Extract the [x, y] coordinate from the center of the cell holding the provided text.  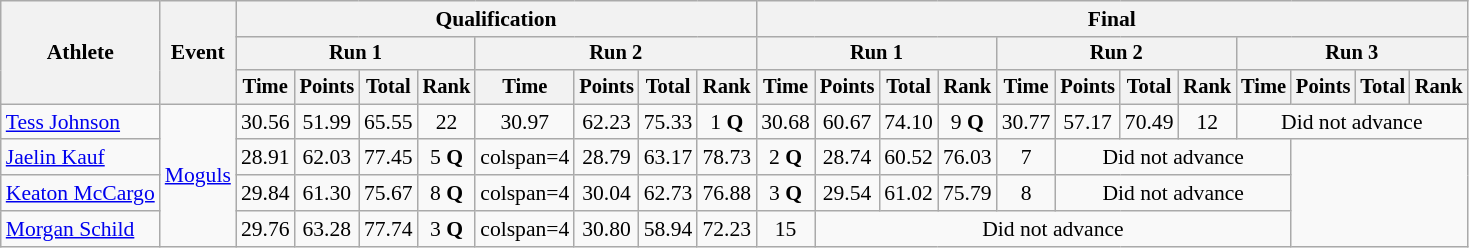
Morgan Schild [80, 229]
72.23 [726, 229]
62.23 [606, 122]
30.56 [266, 122]
76.03 [968, 158]
Keaton McCargo [80, 193]
61.02 [908, 193]
15 [786, 229]
61.30 [327, 193]
63.28 [327, 229]
78.73 [726, 158]
8 Q [447, 193]
29.84 [266, 193]
77.74 [388, 229]
60.52 [908, 158]
22 [447, 122]
76.88 [726, 193]
Moguls [198, 175]
28.91 [266, 158]
12 [1208, 122]
30.97 [524, 122]
Qualification [496, 19]
8 [1026, 193]
60.67 [847, 122]
28.74 [847, 158]
75.79 [968, 193]
28.79 [606, 158]
57.17 [1087, 122]
Jaelin Kauf [80, 158]
77.45 [388, 158]
Event [198, 52]
Athlete [80, 52]
62.73 [668, 193]
75.67 [388, 193]
62.03 [327, 158]
30.80 [606, 229]
29.54 [847, 193]
30.77 [1026, 122]
75.33 [668, 122]
Tess Johnson [80, 122]
58.94 [668, 229]
9 Q [968, 122]
5 Q [447, 158]
2 Q [786, 158]
29.76 [266, 229]
Run 3 [1352, 54]
65.55 [388, 122]
51.99 [327, 122]
70.49 [1150, 122]
63.17 [668, 158]
30.04 [606, 193]
74.10 [908, 122]
7 [1026, 158]
Final [1112, 19]
1 Q [726, 122]
30.68 [786, 122]
